Search for the cell housing the specified text and yield its (X, Y) center coordinate. 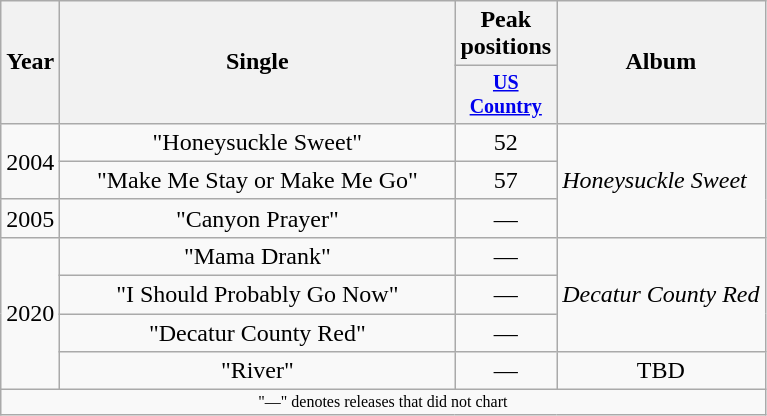
Peak positions (506, 34)
"River" (258, 371)
Honeysuckle Sweet (661, 180)
Single (258, 62)
Decatur County Red (661, 294)
Year (30, 62)
TBD (661, 371)
2005 (30, 218)
2004 (30, 161)
Album (661, 62)
"—" denotes releases that did not chart (383, 402)
2020 (30, 313)
"Honeysuckle Sweet" (258, 142)
52 (506, 142)
US Country (506, 94)
"I Should Probably Go Now" (258, 295)
"Mama Drank" (258, 256)
"Make Me Stay or Make Me Go" (258, 180)
"Canyon Prayer" (258, 218)
57 (506, 180)
"Decatur County Red" (258, 333)
